Provide the (x, y) coordinate of the cell's center where the given text is located.  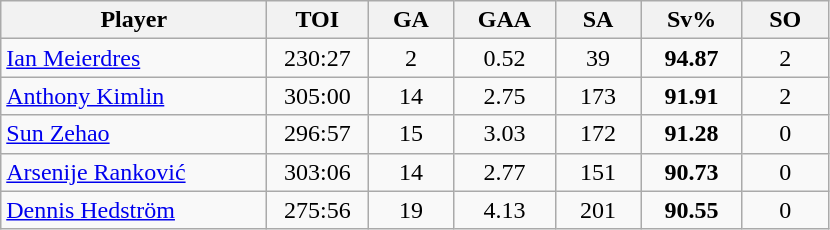
SA (598, 20)
GA (411, 20)
SO (785, 20)
39 (598, 58)
3.03 (504, 134)
90.73 (692, 172)
91.91 (692, 96)
230:27 (318, 58)
173 (598, 96)
151 (598, 172)
Anthony Kimlin (134, 96)
172 (598, 134)
Ian Meierdres (134, 58)
Sun Zehao (134, 134)
275:56 (318, 210)
296:57 (318, 134)
Sv% (692, 20)
0.52 (504, 58)
15 (411, 134)
305:00 (318, 96)
TOI (318, 20)
19 (411, 210)
94.87 (692, 58)
2.77 (504, 172)
GAA (504, 20)
201 (598, 210)
Player (134, 20)
91.28 (692, 134)
Arsenije Ranković (134, 172)
4.13 (504, 210)
Dennis Hedström (134, 210)
303:06 (318, 172)
2.75 (504, 96)
90.55 (692, 210)
